Extract the (x, y) coordinate from the center of the cell holding the provided text.  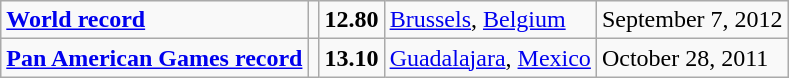
13.10 (352, 58)
World record (154, 20)
October 28, 2011 (692, 58)
Brussels, Belgium (490, 20)
Pan American Games record (154, 58)
September 7, 2012 (692, 20)
12.80 (352, 20)
Guadalajara, Mexico (490, 58)
